Return the [X, Y] coordinate for the center point of the cell that contains the specified text.  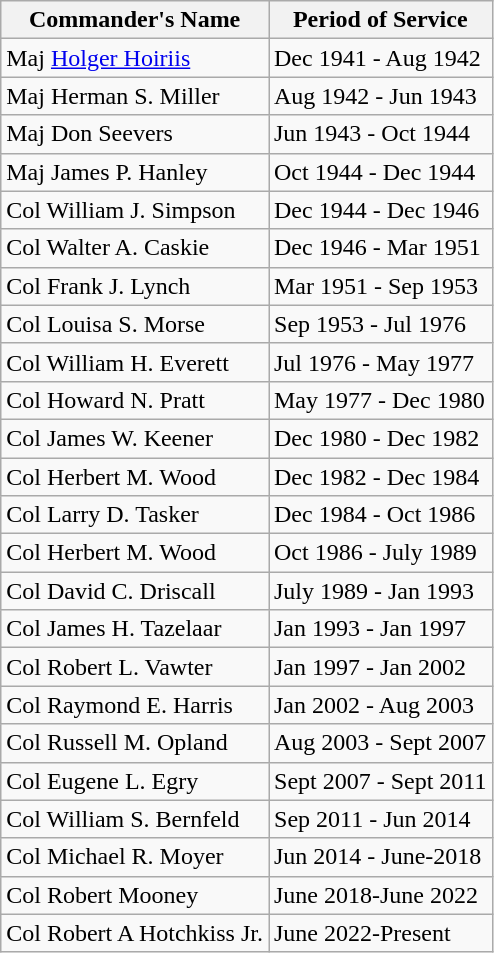
Col Raymond E. Harris [135, 705]
Col James H. Tazelaar [135, 629]
Col William S. Bernfeld [135, 819]
Jul 1976 - May 1977 [380, 362]
Dec 1946 - Mar 1951 [380, 248]
Jan 1997 - Jan 2002 [380, 667]
Sept 2007 - Sept 2011 [380, 781]
Commander's Name [135, 20]
Maj James P. Hanley [135, 172]
Aug 2003 - Sept 2007 [380, 743]
Col William H. Everett [135, 362]
Oct 1944 - Dec 1944 [380, 172]
Dec 1980 - Dec 1982 [380, 438]
Col Frank J. Lynch [135, 286]
Dec 1944 - Dec 1946 [380, 210]
Maj Herman S. Miller [135, 96]
May 1977 - Dec 1980 [380, 400]
Col Walter A. Caskie [135, 248]
Col Robert A Hotchkiss Jr. [135, 933]
Period of Service [380, 20]
Col Michael R. Moyer [135, 857]
Col Louisa S. Morse [135, 324]
Col Robert Mooney [135, 895]
Sep 2011 - Jun 2014 [380, 819]
Jun 2014 - June-2018 [380, 857]
Maj Holger Hoiriis [135, 58]
Dec 1941 - Aug 1942 [380, 58]
June 2018-June 2022 [380, 895]
Jun 1943 - Oct 1944 [380, 134]
Col David C. Driscall [135, 591]
Dec 1982 - Dec 1984 [380, 477]
Col Robert L. Vawter [135, 667]
Aug 1942 - Jun 1943 [380, 96]
Col Howard N. Pratt [135, 400]
Jan 1993 - Jan 1997 [380, 629]
June 2022-Present [380, 933]
Sep 1953 - Jul 1976 [380, 324]
Dec 1984 - Oct 1986 [380, 515]
Col Eugene L. Egry [135, 781]
July 1989 - Jan 1993 [380, 591]
Col Larry D. Tasker [135, 515]
Maj Don Seevers [135, 134]
Jan 2002 - Aug 2003 [380, 705]
Mar 1951 - Sep 1953 [380, 286]
Oct 1986 - July 1989 [380, 553]
Col Russell M. Opland [135, 743]
Col William J. Simpson [135, 210]
Col James W. Keener [135, 438]
